Determine the [X, Y] coordinate at the center of the cell enclosing the given text.  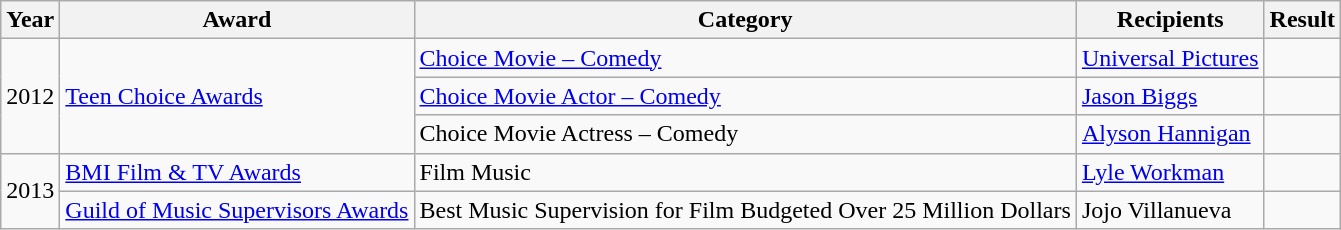
Universal Pictures [1170, 58]
BMI Film & TV Awards [237, 172]
Best Music Supervision for Film Budgeted Over 25 Million Dollars [745, 210]
2012 [30, 96]
Jason Biggs [1170, 96]
2013 [30, 191]
Teen Choice Awards [237, 96]
Category [745, 20]
Year [30, 20]
Jojo Villanueva [1170, 210]
Alyson Hannigan [1170, 134]
Choice Movie – Comedy [745, 58]
Choice Movie Actress – Comedy [745, 134]
Result [1302, 20]
Film Music [745, 172]
Guild of Music Supervisors Awards [237, 210]
Award [237, 20]
Lyle Workman [1170, 172]
Choice Movie Actor – Comedy [745, 96]
Recipients [1170, 20]
